Find where the given text appears and provide that cell's center as (x, y) coordinate. 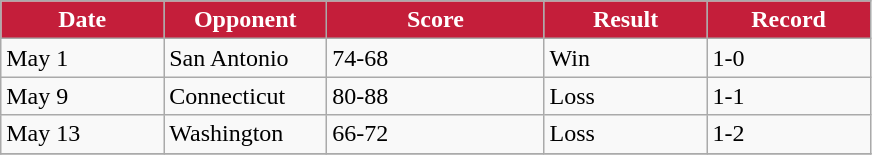
Connecticut (246, 96)
1-1 (788, 96)
80-88 (436, 96)
Washington (246, 134)
May 1 (82, 58)
Opponent (246, 20)
Record (788, 20)
May 9 (82, 96)
1-2 (788, 134)
66-72 (436, 134)
Result (626, 20)
1-0 (788, 58)
Win (626, 58)
San Antonio (246, 58)
Score (436, 20)
May 13 (82, 134)
Date (82, 20)
74-68 (436, 58)
